Pinpoint the cell where the given text exists, returning its [X, Y] midpoint coordinate. 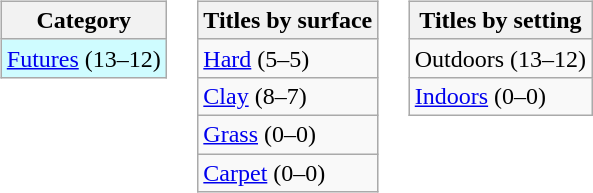
Indoors (0–0) [500, 96]
Titles by setting [500, 20]
Category [84, 20]
Grass (0–0) [288, 134]
Carpet (0–0) [288, 173]
Clay (8–7) [288, 96]
Outdoors (13–12) [500, 58]
Hard (5–5) [288, 58]
Titles by surface [288, 20]
Futures (13–12) [84, 58]
